Detect which cell encompasses the target text, then output its [X, Y] center coordinate. 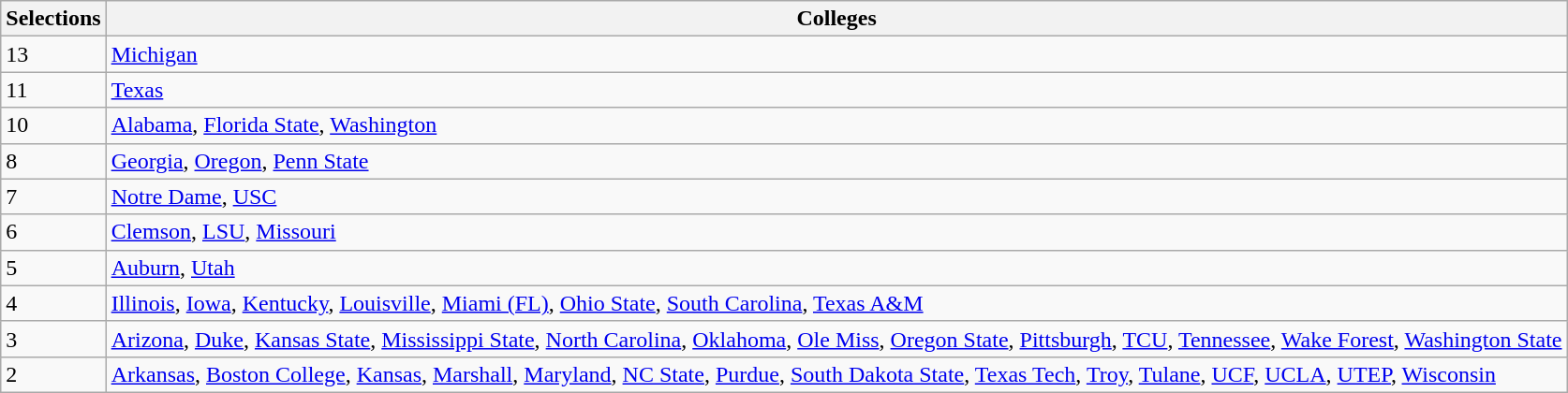
Alabama, Florida State, Washington [836, 125]
Colleges [836, 19]
4 [53, 303]
13 [53, 54]
Illinois, Iowa, Kentucky, Louisville, Miami (FL), Ohio State, South Carolina, Texas A&M [836, 303]
3 [53, 339]
Notre Dame, USC [836, 196]
Georgia, Oregon, Penn State [836, 161]
5 [53, 268]
8 [53, 161]
Michigan [836, 54]
Auburn, Utah [836, 268]
6 [53, 232]
2 [53, 374]
Texas [836, 90]
7 [53, 196]
11 [53, 90]
Clemson, LSU, Missouri [836, 232]
Selections [53, 19]
10 [53, 125]
Arkansas, Boston College, Kansas, Marshall, Maryland, NC State, Purdue, South Dakota State, Texas Tech, Troy, Tulane, UCF, UCLA, UTEP, Wisconsin [836, 374]
